Return [X, Y] of the center of cell containing provided text 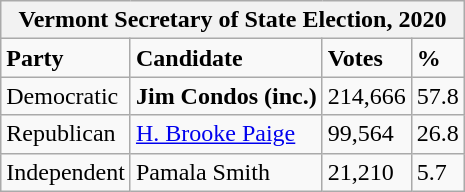
57.8 [438, 96]
26.8 [438, 134]
5.7 [438, 172]
99,564 [366, 134]
214,666 [366, 96]
Candidate [226, 58]
% [438, 58]
Votes [366, 58]
Pamala Smith [226, 172]
21,210 [366, 172]
Jim Condos (inc.) [226, 96]
Republican [66, 134]
Vermont Secretary of State Election, 2020 [233, 20]
Party [66, 58]
Democratic [66, 96]
H. Brooke Paige [226, 134]
Independent [66, 172]
